Find where the given text appears and provide that cell's center as [X, Y] coordinate. 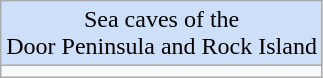
Sea caves of theDoor Peninsula and Rock Island [162, 34]
